Return [x, y] of the center of cell containing provided text 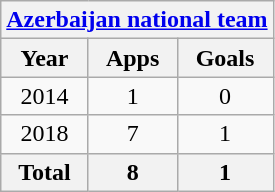
2014 [45, 96]
Azerbaijan national team [137, 20]
7 [132, 134]
2018 [45, 134]
Goals [225, 58]
Year [45, 58]
Apps [132, 58]
0 [225, 96]
Total [45, 172]
8 [132, 172]
